Scan for the cell matching the given text and deliver its (X, Y) coordinate at center. 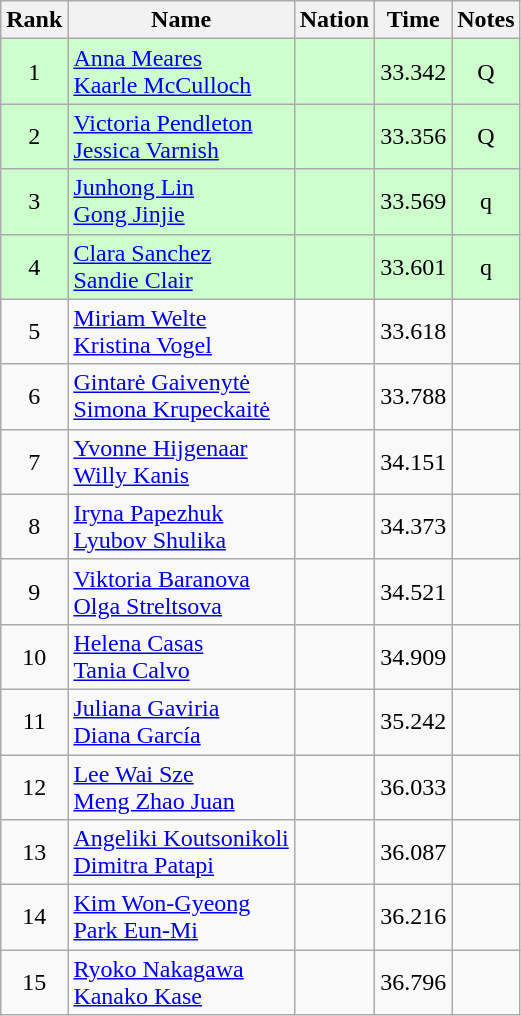
2 (34, 136)
33.356 (414, 136)
34.521 (414, 592)
34.909 (414, 656)
Yvonne Hijgenaar Willy Kanis (181, 462)
Gintarė Gaivenytė Simona Krupeckaitė (181, 396)
Victoria Pendleton Jessica Varnish (181, 136)
Time (414, 20)
33.569 (414, 202)
13 (34, 852)
35.242 (414, 722)
10 (34, 656)
1 (34, 72)
36.796 (414, 982)
12 (34, 786)
15 (34, 982)
5 (34, 332)
Viktoria Baranova Olga Streltsova (181, 592)
36.087 (414, 852)
33.788 (414, 396)
Miriam Welte Kristina Vogel (181, 332)
Juliana Gaviria Diana García (181, 722)
Junhong Lin Gong Jinjie (181, 202)
Clara Sanchez Sandie Clair (181, 266)
3 (34, 202)
34.373 (414, 526)
Iryna Papezhuk Lyubov Shulika (181, 526)
Nation (334, 20)
Name (181, 20)
33.342 (414, 72)
33.618 (414, 332)
Helena Casas Tania Calvo (181, 656)
Anna Meares Kaarle McCulloch (181, 72)
8 (34, 526)
33.601 (414, 266)
Kim Won-Gyeong Park Eun-Mi (181, 918)
7 (34, 462)
Rank (34, 20)
Ryoko Nakagawa Kanako Kase (181, 982)
36.033 (414, 786)
14 (34, 918)
34.151 (414, 462)
Notes (486, 20)
Lee Wai Sze Meng Zhao Juan (181, 786)
6 (34, 396)
11 (34, 722)
36.216 (414, 918)
4 (34, 266)
9 (34, 592)
Angeliki Koutsonikoli Dimitra Patapi (181, 852)
